Output the [X, Y] coordinate of the center of the cell containing the given text.  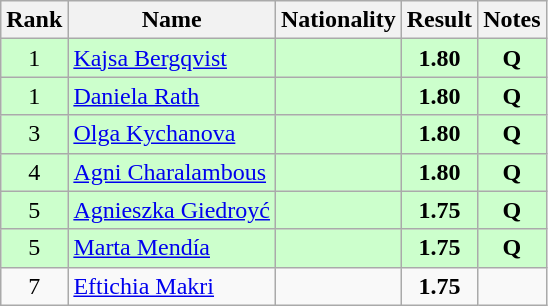
Agnieszka Giedroyć [172, 210]
Olga Kychanova [172, 134]
Marta Mendía [172, 248]
4 [34, 172]
Result [439, 20]
Kajsa Bergqvist [172, 58]
Eftichia Makri [172, 286]
Agni Charalambous [172, 172]
Rank [34, 20]
Name [172, 20]
Notes [512, 20]
7 [34, 286]
Daniela Rath [172, 96]
Nationality [339, 20]
3 [34, 134]
